Identify which cell holds the provided text, then report its [x, y] central coordinate. 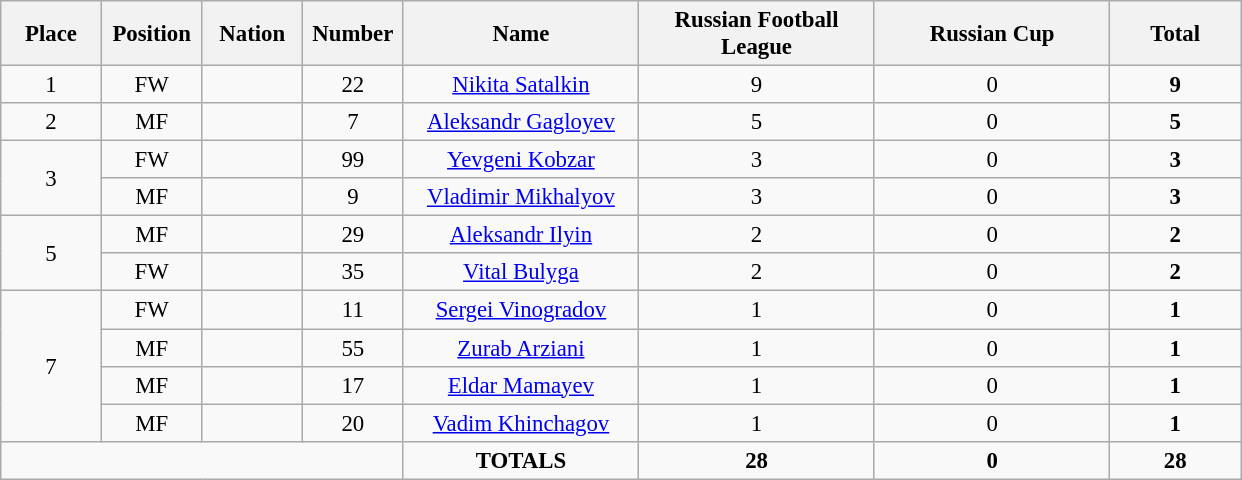
Nation [252, 34]
TOTALS [521, 460]
20 [354, 423]
17 [354, 385]
Russian Cup [992, 34]
Number [354, 34]
35 [354, 273]
Nikita Satalkin [521, 85]
Eldar Mamayev [521, 385]
Position [152, 34]
Aleksandr Gagloyev [521, 122]
Vladimir Mikhalyov [521, 197]
Vadim Khinchagov [521, 423]
99 [354, 160]
Zurab Arziani [521, 348]
Russian Football League [757, 34]
Total [1176, 34]
22 [354, 85]
Name [521, 34]
55 [354, 348]
Aleksandr Ilyin [521, 235]
11 [354, 310]
Yevgeni Kobzar [521, 160]
Place [52, 34]
Vital Bulyga [521, 273]
29 [354, 235]
Sergei Vinogradov [521, 310]
